Determine the [X, Y] coordinate at the center of the cell enclosing the given text.  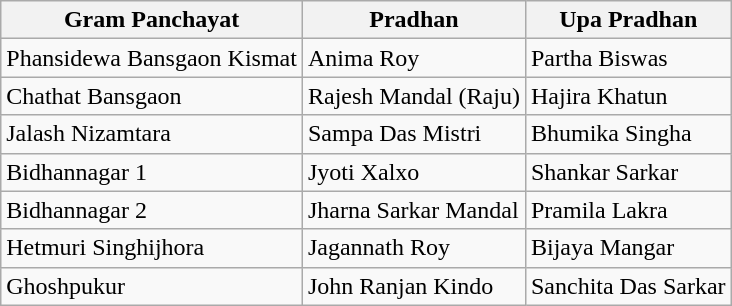
Jalash Nizamtara [152, 134]
Hajira Khatun [628, 96]
Sampa Das Mistri [414, 134]
Ghoshpukur [152, 286]
Shankar Sarkar [628, 172]
Partha Biswas [628, 58]
Bhumika Singha [628, 134]
Rajesh Mandal (Raju) [414, 96]
Bidhannagar 2 [152, 210]
Jharna Sarkar Mandal [414, 210]
Jagannath Roy [414, 248]
Hetmuri Singhijhora [152, 248]
Sanchita Das Sarkar [628, 286]
Jyoti Xalxo [414, 172]
Bijaya Mangar [628, 248]
John Ranjan Kindo [414, 286]
Phansidewa Bansgaon Kismat [152, 58]
Upa Pradhan [628, 20]
Gram Panchayat [152, 20]
Chathat Bansgaon [152, 96]
Anima Roy [414, 58]
Pradhan [414, 20]
Bidhannagar 1 [152, 172]
Pramila Lakra [628, 210]
